Return [x, y] of the center of cell containing provided text 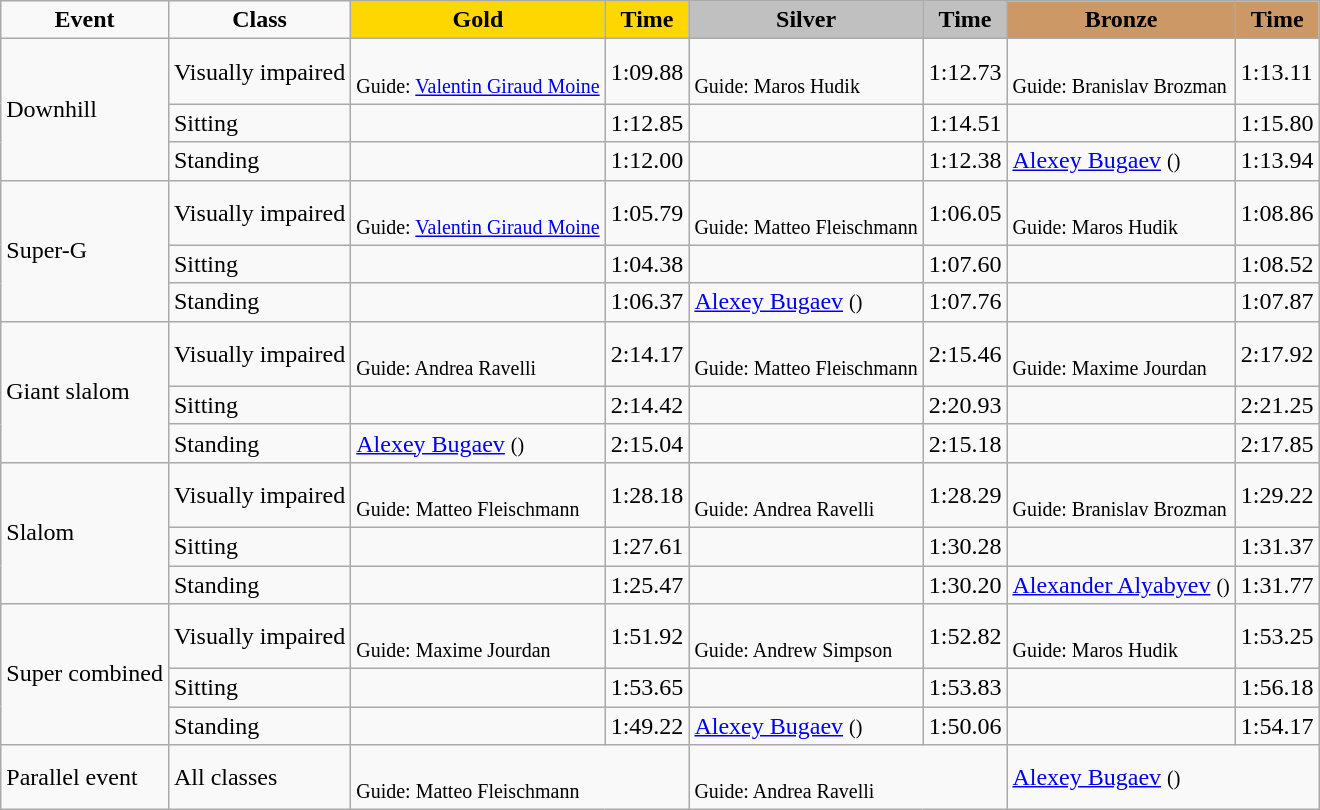
1:04.38 [647, 264]
Guide: Andrew Simpson [806, 636]
Downhill [85, 110]
Slalom [85, 532]
1:07.60 [965, 264]
1:08.52 [1277, 264]
1:30.20 [965, 585]
1:28.29 [965, 494]
Silver [806, 20]
1:27.61 [647, 546]
1:06.05 [965, 212]
1:12.00 [647, 161]
2:15.18 [965, 443]
1:53.65 [647, 688]
Giant slalom [85, 392]
Class [259, 20]
2:14.17 [647, 354]
1:30.28 [965, 546]
1:12.38 [965, 161]
1:14.51 [965, 123]
2:21.25 [1277, 405]
1:49.22 [647, 726]
2:20.93 [965, 405]
1:31.37 [1277, 546]
1:07.87 [1277, 302]
2:14.42 [647, 405]
1:07.76 [965, 302]
1:54.17 [1277, 726]
1:31.77 [1277, 585]
1:13.11 [1277, 72]
Parallel event [85, 778]
1:13.94 [1277, 161]
1:56.18 [1277, 688]
1:53.83 [965, 688]
1:50.06 [965, 726]
All classes [259, 778]
2:17.85 [1277, 443]
1:28.18 [647, 494]
2:15.04 [647, 443]
1:12.73 [965, 72]
Super-G [85, 250]
Event [85, 20]
Alexander Alyabyev () [1121, 585]
1:29.22 [1277, 494]
Gold [478, 20]
2:15.46 [965, 354]
1:25.47 [647, 585]
1:12.85 [647, 123]
2:17.92 [1277, 354]
1:05.79 [647, 212]
1:52.82 [965, 636]
Bronze [1121, 20]
1:15.80 [1277, 123]
1:53.25 [1277, 636]
1:08.86 [1277, 212]
1:51.92 [647, 636]
1:06.37 [647, 302]
1:09.88 [647, 72]
Super combined [85, 674]
